Return the (x, y) coordinate for the center point of the cell that contains the specified text.  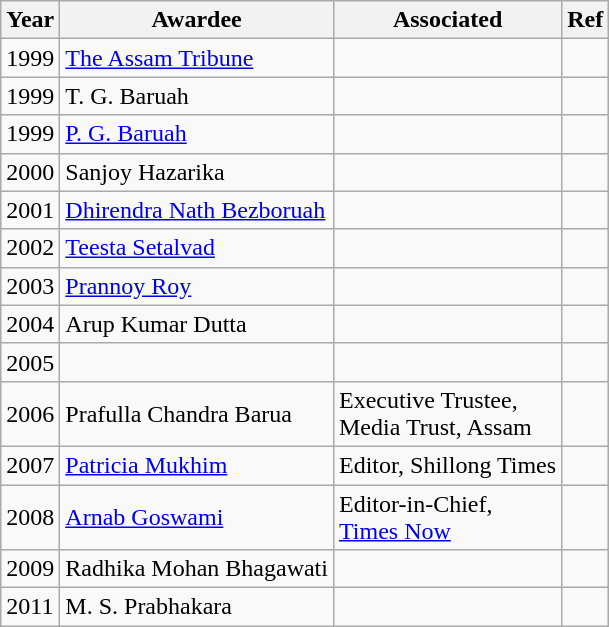
P. G. Baruah (197, 134)
2005 (30, 362)
Prafulla Chandra Barua (197, 414)
Year (30, 20)
The Assam Tribune (197, 58)
2008 (30, 516)
Teesta Setalvad (197, 248)
2004 (30, 324)
Prannoy Roy (197, 286)
Sanjoy Hazarika (197, 172)
2002 (30, 248)
Associated (447, 20)
T. G. Baruah (197, 96)
2009 (30, 569)
Radhika Mohan Bhagawati (197, 569)
M. S. Prabhakara (197, 607)
Dhirendra Nath Bezboruah (197, 210)
Ref (586, 20)
Editor-in-Chief, Times Now (447, 516)
2003 (30, 286)
2006 (30, 414)
Editor, Shillong Times (447, 465)
2000 (30, 172)
2007 (30, 465)
Arnab Goswami (197, 516)
2011 (30, 607)
Patricia Mukhim (197, 465)
Executive Trustee, Media Trust, Assam (447, 414)
Awardee (197, 20)
Arup Kumar Dutta (197, 324)
2001 (30, 210)
